For the text-containing cell, return its midpoint in (x, y) coordinate format. 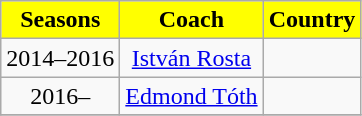
István Rosta (192, 58)
Edmond Tóth (192, 96)
Seasons (60, 20)
Coach (192, 20)
2014–2016 (60, 58)
2016– (60, 96)
Country (312, 20)
